Locate the cell with the specified text and output its (X, Y) center coordinate. 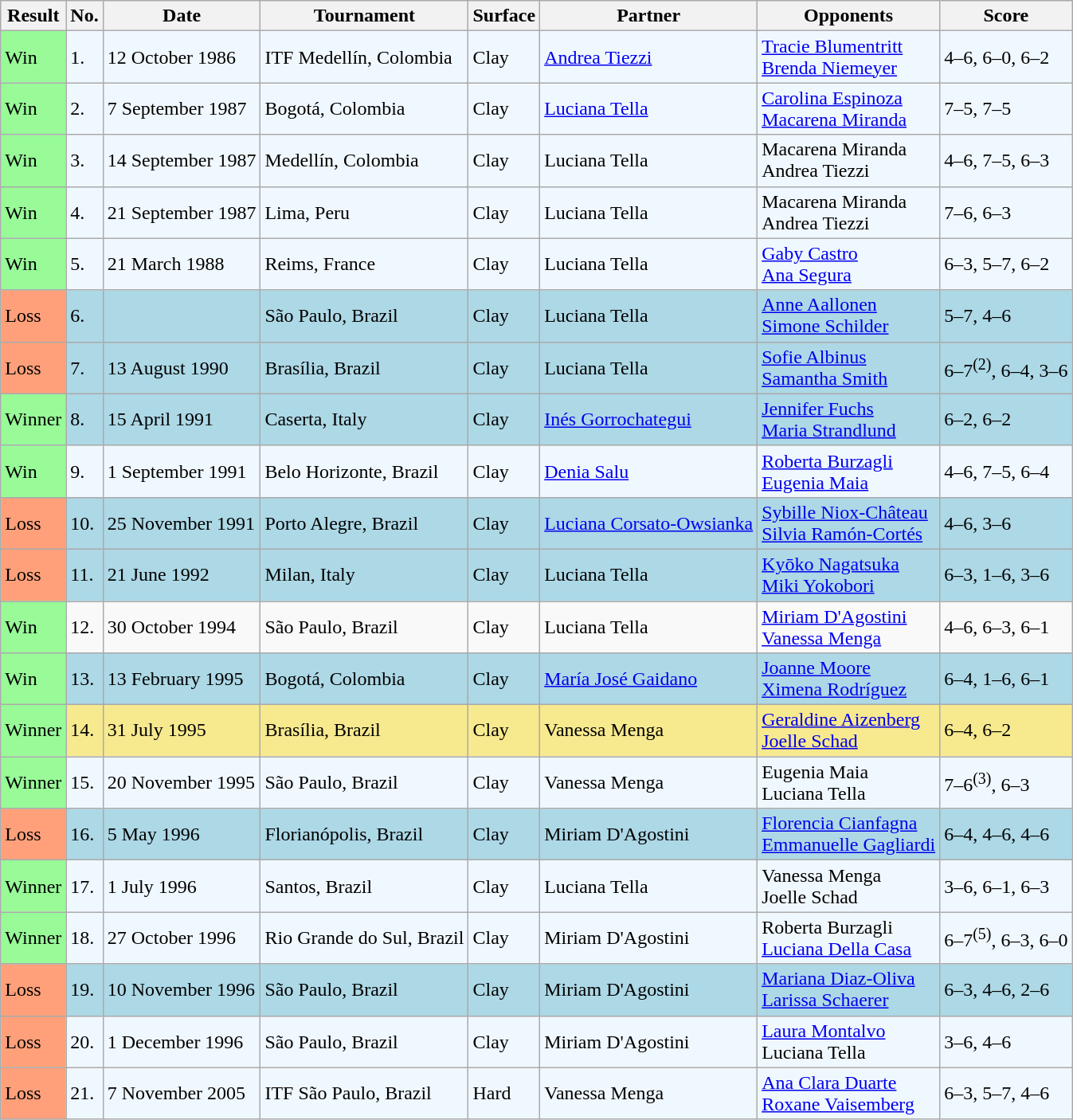
Milan, Italy (365, 575)
Sofie Albinus Samantha Smith (849, 368)
ITF Medellín, Colombia (365, 57)
12. (84, 626)
11. (84, 575)
Belo Horizonte, Brazil (365, 472)
No. (84, 16)
Laura Montalvo Luciana Tella (849, 1042)
5–7, 4–6 (1006, 315)
4–6, 7–5, 6–4 (1006, 472)
Kyōko Nagatsuka Miki Yokobori (849, 575)
21. (84, 1093)
7. (84, 368)
Medellín, Colombia (365, 161)
1 December 1996 (182, 1042)
6–7(5), 6–3, 6–0 (1006, 938)
7–6, 6–3 (1006, 212)
Mariana Diaz-Oliva Larissa Schaerer (849, 989)
ITF São Paulo, Brazil (365, 1093)
Date (182, 16)
5 May 1996 (182, 835)
Geraldine Aizenberg Joelle Schad (849, 731)
18. (84, 938)
14 September 1987 (182, 161)
15. (84, 782)
Result (33, 16)
5. (84, 264)
Jennifer Fuchs Maria Strandlund (849, 419)
13 August 1990 (182, 368)
1. (84, 57)
16. (84, 835)
6–2, 6–2 (1006, 419)
Luciana Corsato-Owsianka (648, 523)
6–3, 5–7, 6–2 (1006, 264)
Score (1006, 16)
Roberta Burzagli Eugenia Maia (849, 472)
17. (84, 886)
31 July 1995 (182, 731)
13. (84, 679)
Lima, Peru (365, 212)
4–6, 3–6 (1006, 523)
10. (84, 523)
Joanne Moore Ximena Rodríguez (849, 679)
30 October 1994 (182, 626)
6. (84, 315)
Florencia Cianfagna Emmanuelle Gagliardi (849, 835)
21 June 1992 (182, 575)
6–3, 4–6, 2–6 (1006, 989)
Vanessa Menga Joelle Schad (849, 886)
21 September 1987 (182, 212)
Tracie Blumentritt Brenda Niemeyer (849, 57)
3–6, 6–1, 6–3 (1006, 886)
Andrea Tiezzi (648, 57)
27 October 1996 (182, 938)
4. (84, 212)
4–6, 6–3, 6–1 (1006, 626)
10 November 1996 (182, 989)
Rio Grande do Sul, Brazil (365, 938)
Porto Alegre, Brazil (365, 523)
Miriam D'Agostini Vanessa Menga (849, 626)
12 October 1986 (182, 57)
15 April 1991 (182, 419)
Sybille Niox-Château Silvia Ramón-Cortés (849, 523)
Florianópolis, Brazil (365, 835)
9. (84, 472)
Caserta, Italy (365, 419)
Denia Salu (648, 472)
Roberta Burzagli Luciana Della Casa (849, 938)
13 February 1995 (182, 679)
Ana Clara Duarte Roxane Vaisemberg (849, 1093)
6–4, 6–2 (1006, 731)
6–4, 1–6, 6–1 (1006, 679)
7 November 2005 (182, 1093)
3. (84, 161)
4–6, 7–5, 6–3 (1006, 161)
Anne Aallonen Simone Schilder (849, 315)
Tournament (365, 16)
Gaby Castro Ana Segura (849, 264)
6–7(2), 6–4, 3–6 (1006, 368)
8. (84, 419)
6–3, 1–6, 3–6 (1006, 575)
7 September 1987 (182, 108)
Partner (648, 16)
3–6, 4–6 (1006, 1042)
Hard (504, 1093)
14. (84, 731)
7–5, 7–5 (1006, 108)
Reims, France (365, 264)
20 November 1995 (182, 782)
19. (84, 989)
6–4, 4–6, 4–6 (1006, 835)
Opponents (849, 16)
21 March 1988 (182, 264)
6–3, 5–7, 4–6 (1006, 1093)
4–6, 6–0, 6–2 (1006, 57)
Eugenia Maia Luciana Tella (849, 782)
Carolina Espinoza Macarena Miranda (849, 108)
Santos, Brazil (365, 886)
25 November 1991 (182, 523)
20. (84, 1042)
María José Gaidano (648, 679)
1 July 1996 (182, 886)
2. (84, 108)
Inés Gorrochategui (648, 419)
1 September 1991 (182, 472)
Surface (504, 16)
7–6(3), 6–3 (1006, 782)
